Provide the (x, y) coordinate of the cell's center where the given text is located.  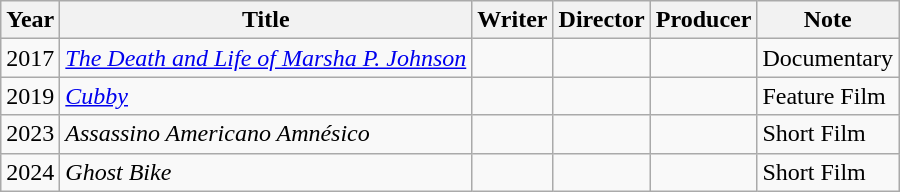
Title (266, 20)
The Death and Life of Marsha P. Johnson (266, 58)
2024 (30, 172)
Note (828, 20)
Producer (704, 20)
Writer (512, 20)
Year (30, 20)
Director (602, 20)
2023 (30, 134)
Ghost Bike (266, 172)
Feature Film (828, 96)
Cubby (266, 96)
2017 (30, 58)
2019 (30, 96)
Documentary (828, 58)
Assassino Americano Amnésico (266, 134)
